Pinpoint the cell where the given text exists, returning its (x, y) midpoint coordinate. 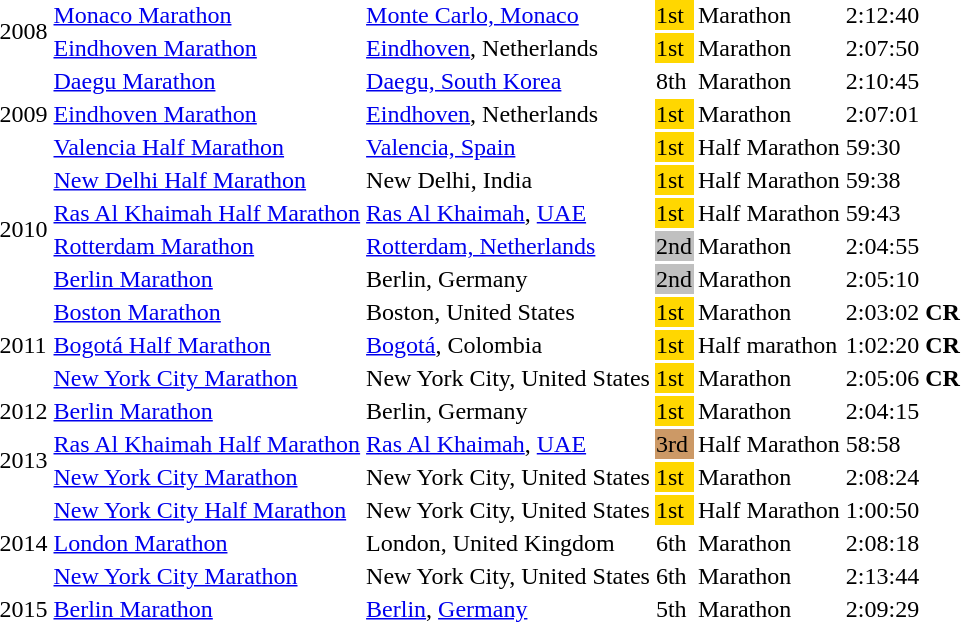
2:10:45 (902, 81)
2:04:55 (902, 246)
2:04:15 (902, 411)
2:12:40 (902, 15)
2:08:24 (902, 477)
New York City Half Marathon (207, 510)
Monaco Marathon (207, 15)
2:05:06 CR (902, 378)
1:00:50 (902, 510)
1:02:20 CR (902, 345)
59:38 (902, 180)
Boston, United States (508, 312)
2:13:44 (902, 576)
Bogotá Half Marathon (207, 345)
Monte Carlo, Monaco (508, 15)
London Marathon (207, 543)
Rotterdam Marathon (207, 246)
New Delhi, India (508, 180)
Daegu Marathon (207, 81)
58:58 (902, 444)
Valencia, Spain (508, 147)
Valencia Half Marathon (207, 147)
2:05:10 (902, 279)
Boston Marathon (207, 312)
Daegu, South Korea (508, 81)
2:08:18 (902, 543)
2:03:02 CR (902, 312)
2:07:01 (902, 114)
New Delhi Half Marathon (207, 180)
59:43 (902, 213)
3rd (674, 444)
Bogotá, Colombia (508, 345)
London, United Kingdom (508, 543)
Rotterdam, Netherlands (508, 246)
Half marathon (768, 345)
2:07:50 (902, 48)
59:30 (902, 147)
8th (674, 81)
